Pinpoint the cell where the given text exists, returning its (x, y) midpoint coordinate. 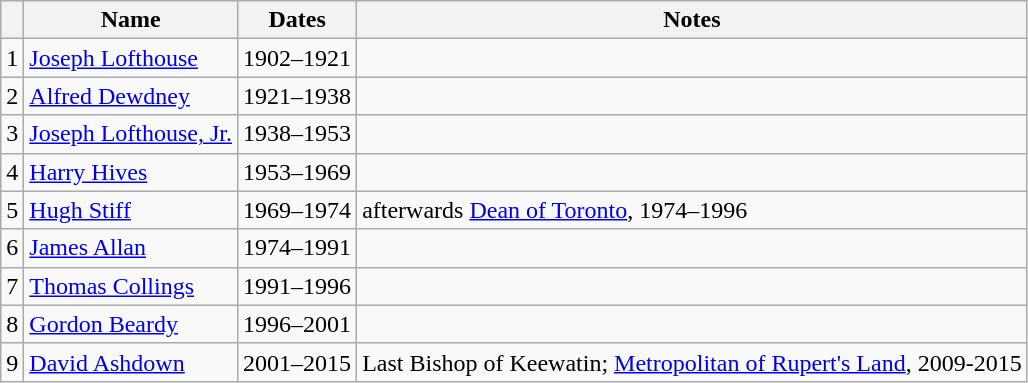
7 (12, 286)
Thomas Collings (131, 286)
Last Bishop of Keewatin; Metropolitan of Rupert's Land, 2009-2015 (692, 362)
1953–1969 (298, 172)
6 (12, 248)
1974–1991 (298, 248)
Dates (298, 20)
1902–1921 (298, 58)
Alfred Dewdney (131, 96)
4 (12, 172)
Hugh Stiff (131, 210)
1996–2001 (298, 324)
1921–1938 (298, 96)
3 (12, 134)
2 (12, 96)
5 (12, 210)
Gordon Beardy (131, 324)
afterwards Dean of Toronto, 1974–1996 (692, 210)
8 (12, 324)
1969–1974 (298, 210)
9 (12, 362)
1991–1996 (298, 286)
1938–1953 (298, 134)
Notes (692, 20)
James Allan (131, 248)
Harry Hives (131, 172)
Joseph Lofthouse (131, 58)
2001–2015 (298, 362)
1 (12, 58)
David Ashdown (131, 362)
Name (131, 20)
Joseph Lofthouse, Jr. (131, 134)
